For the text-containing cell, return its midpoint in (x, y) coordinate format. 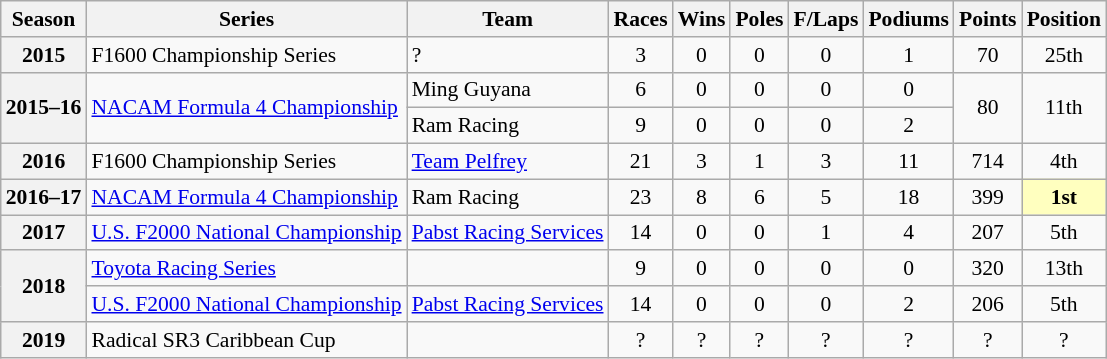
399 (988, 197)
4 (908, 233)
23 (641, 197)
Team Pelfrey (508, 162)
Radical SR3 Caribbean Cup (246, 340)
8 (702, 197)
18 (908, 197)
1st (1064, 197)
2017 (44, 233)
2018 (44, 286)
2016–17 (44, 197)
Poles (759, 19)
13th (1064, 269)
4th (1064, 162)
207 (988, 233)
80 (988, 108)
714 (988, 162)
Podiums (908, 19)
2015–16 (44, 108)
2019 (44, 340)
Wins (702, 19)
320 (988, 269)
5 (826, 197)
F/Laps (826, 19)
Season (44, 19)
70 (988, 55)
Ming Guyana (508, 90)
Series (246, 19)
206 (988, 304)
2016 (44, 162)
Races (641, 19)
Points (988, 19)
25th (1064, 55)
Team (508, 19)
Position (1064, 19)
Toyota Racing Series (246, 269)
11th (1064, 108)
2015 (44, 55)
21 (641, 162)
11 (908, 162)
